For the text-containing cell, return its midpoint in (x, y) coordinate format. 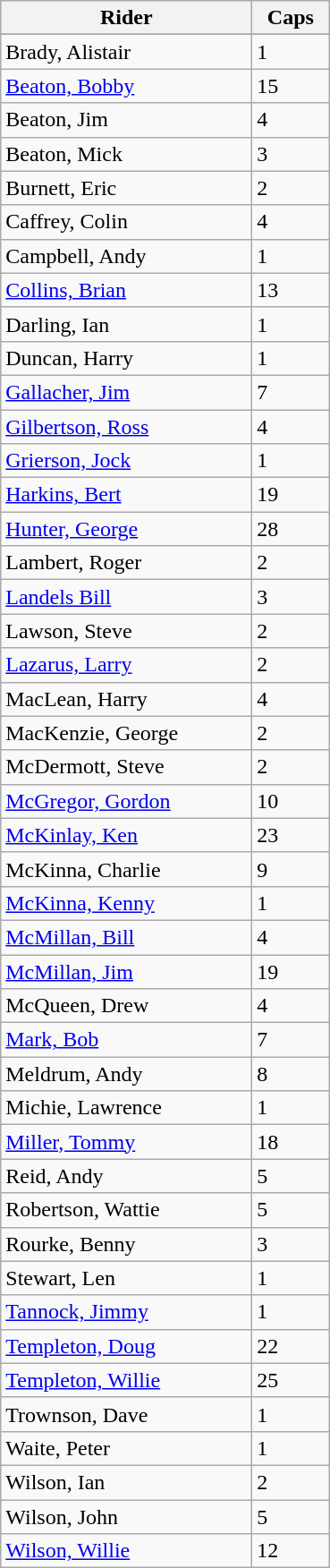
Lambert, Roger (127, 563)
Stewart, Len (127, 1278)
Darling, Ian (127, 324)
Trownson, Dave (127, 1414)
Lazarus, Larry (127, 665)
Michie, Lawrence (127, 1108)
9 (291, 869)
Lawson, Steve (127, 631)
Mark, Bob (127, 1040)
McDermott, Steve (127, 767)
18 (291, 1142)
Landels Bill (127, 597)
Beaton, Bobby (127, 86)
Grierson, Jock (127, 461)
Templeton, Doug (127, 1346)
Harkins, Bert (127, 495)
Tannock, Jimmy (127, 1312)
McKinlay, Ken (127, 835)
28 (291, 529)
Caffrey, Colin (127, 222)
Beaton, Jim (127, 120)
12 (291, 1551)
Caps (291, 18)
15 (291, 86)
22 (291, 1346)
McMillan, Jim (127, 971)
McKinna, Kenny (127, 903)
25 (291, 1380)
Brady, Alistair (127, 52)
Gilbertson, Ross (127, 427)
Wilson, Willie (127, 1551)
Rider (127, 18)
Reid, Andy (127, 1176)
Miller, Tommy (127, 1142)
McKinna, Charlie (127, 869)
Wilson, Ian (127, 1482)
8 (291, 1074)
Waite, Peter (127, 1448)
Beaton, Mick (127, 154)
Burnett, Eric (127, 188)
Meldrum, Andy (127, 1074)
Rourke, Benny (127, 1244)
McMillan, Bill (127, 937)
Gallacher, Jim (127, 392)
Wilson, John (127, 1517)
MacLean, Harry (127, 699)
13 (291, 290)
Duncan, Harry (127, 358)
Robertson, Wattie (127, 1210)
Hunter, George (127, 529)
Templeton, Willie (127, 1380)
McQueen, Drew (127, 1006)
MacKenzie, George (127, 733)
10 (291, 801)
Campbell, Andy (127, 256)
23 (291, 835)
McGregor, Gordon (127, 801)
Collins, Brian (127, 290)
